Provide the (x, y) coordinate of the cell's center where the given text is located.  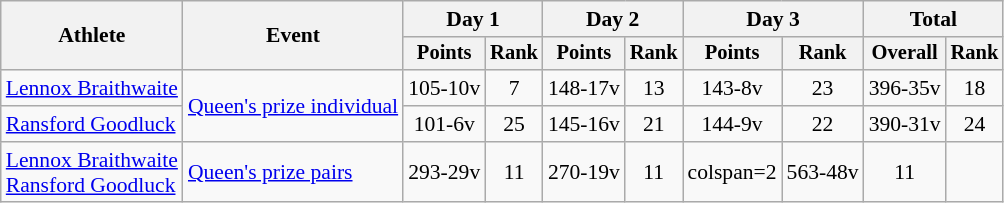
Queen's prize pairs (293, 172)
Day 2 (613, 19)
13 (654, 88)
Lennox Braithwaite (92, 88)
563-48v (823, 172)
18 (975, 88)
24 (975, 124)
396-35v (905, 88)
270-19v (584, 172)
23 (823, 88)
293-29v (444, 172)
Day 3 (772, 19)
Queen's prize individual (293, 106)
22 (823, 124)
7 (514, 88)
101-6v (444, 124)
Overall (905, 54)
Day 1 (473, 19)
148-17v (584, 88)
Lennox BraithwaiteRansford Goodluck (92, 172)
143-8v (732, 88)
144-9v (732, 124)
21 (654, 124)
Event (293, 36)
Athlete (92, 36)
25 (514, 124)
390-31v (905, 124)
145-16v (584, 124)
colspan=2 (732, 172)
Total (934, 19)
105-10v (444, 88)
Ransford Goodluck (92, 124)
